Output the (X, Y) coordinate of the center of the cell containing the given text.  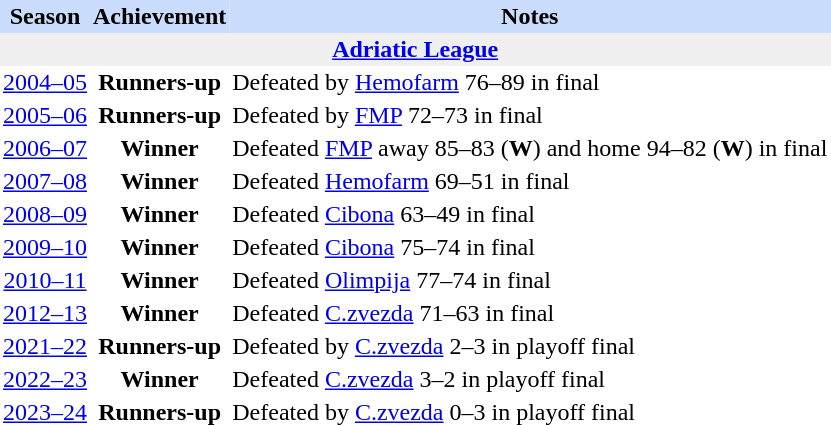
Defeated Cibona 63–49 in final (530, 214)
2008–09 (45, 214)
Defeated Olimpija 77–74 in final (530, 280)
Defeated C.zvezda 3–2 in playoff final (530, 380)
Defeated by Hemofarm 76–89 in final (530, 82)
Defeated Cibona 75–74 in final (530, 248)
Notes (530, 16)
2021–22 (45, 346)
Defeated Hemofarm 69–51 in final (530, 182)
Defeated by C.zvezda 2–3 in playoff final (530, 346)
Defeated by FMP 72–73 in final (530, 116)
2004–05 (45, 82)
2005–06 (45, 116)
2007–08 (45, 182)
2006–07 (45, 148)
Adriatic League (415, 50)
Defeated FMP away 85–83 (W) and home 94–82 (W) in final (530, 148)
2012–13 (45, 314)
Defeated C.zvezda 71–63 in final (530, 314)
2022–23 (45, 380)
Achievement (160, 16)
2009–10 (45, 248)
Season (45, 16)
2010–11 (45, 280)
